Search for the cell housing the specified text and yield its [x, y] center coordinate. 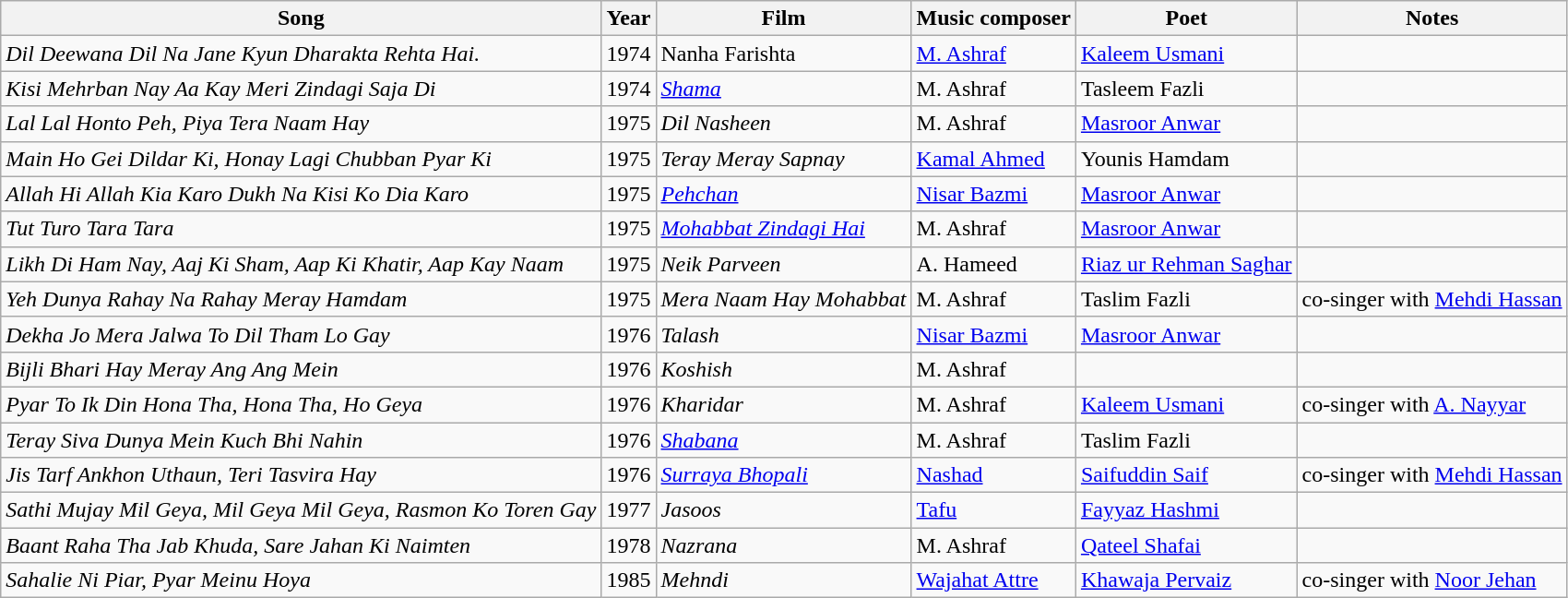
Kisi Mehrban Nay Aa Kay Meri Zindagi Saja Di [301, 89]
Neik Parveen [784, 264]
Year [629, 18]
A. Hameed [993, 264]
Song [301, 18]
Mohabbat Zindagi Hai [784, 229]
Qateel Shafai [1186, 545]
Saifuddin Saif [1186, 475]
Pehchan [784, 194]
Younis Hamdam [1186, 159]
Jis Tarf Ankhon Uthaun, Teri Tasvira Hay [301, 475]
Kamal Ahmed [993, 159]
Koshish [784, 369]
Riaz ur Rehman Saghar [1186, 264]
Pyar To Ik Din Hona Tha, Hona Tha, Ho Geya [301, 404]
Surraya Bhopali [784, 475]
Teray Meray Sapnay [784, 159]
co-singer with Noor Jehan [1431, 580]
1985 [629, 580]
Tasleem Fazli [1186, 89]
Mehndi [784, 580]
Music composer [993, 18]
Fayyaz Hashmi [1186, 510]
Poet [1186, 18]
Teray Siva Dunya Mein Kuch Bhi Nahin [301, 440]
Likh Di Ham Nay, Aaj Ki Sham, Aap Ki Khatir, Aap Kay Naam [301, 264]
Shama [784, 89]
Allah Hi Allah Kia Karo Dukh Na Kisi Ko Dia Karo [301, 194]
Sahalie Ni Piar, Pyar Meinu Hoya [301, 580]
Film [784, 18]
Shabana [784, 440]
Nanha Farishta [784, 54]
Tafu [993, 510]
Sathi Mujay Mil Geya, Mil Geya Mil Geya, Rasmon Ko Toren Gay [301, 510]
Bijli Bhari Hay Meray Ang Ang Mein [301, 369]
Lal Lal Honto Peh, Piya Tera Naam Hay [301, 124]
Nazrana [784, 545]
Notes [1431, 18]
Talash [784, 334]
Tut Turo Tara Tara [301, 229]
Dil Deewana Dil Na Jane Kyun Dharakta Rehta Hai. [301, 54]
Khawaja Pervaiz [1186, 580]
Nashad [993, 475]
1978 [629, 545]
Baant Raha Tha Jab Khuda, Sare Jahan Ki Naimten [301, 545]
Mera Naam Hay Mohabbat [784, 299]
Yeh Dunya Rahay Na Rahay Meray Hamdam [301, 299]
Jasoos [784, 510]
co-singer with A. Nayyar [1431, 404]
1977 [629, 510]
Wajahat Attre [993, 580]
Dil Nasheen [784, 124]
Kharidar [784, 404]
Dekha Jo Mera Jalwa To Dil Tham Lo Gay [301, 334]
Main Ho Gei Dildar Ki, Honay Lagi Chubban Pyar Ki [301, 159]
